Determine the (x, y) coordinate at the center of the cell enclosing the given text.  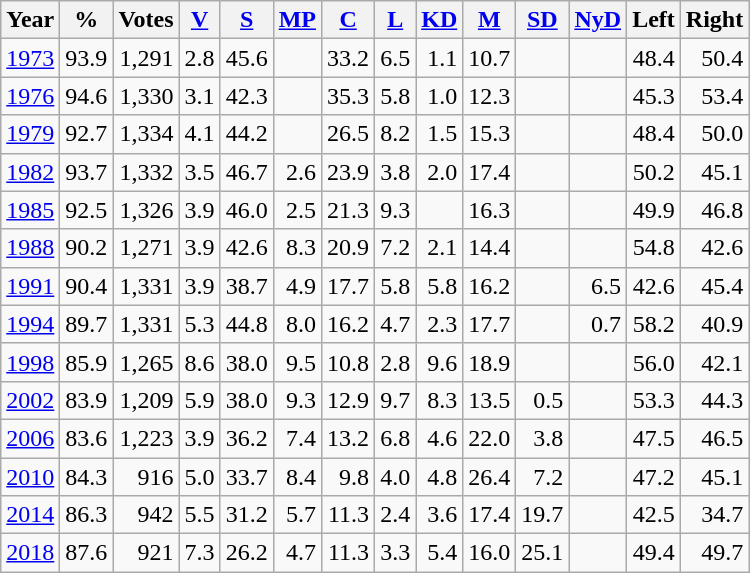
35.3 (348, 96)
49.9 (654, 210)
22.0 (490, 438)
26.5 (348, 134)
40.9 (714, 324)
1.5 (440, 134)
83.6 (86, 438)
1,271 (146, 248)
Left (654, 20)
50.4 (714, 58)
3.6 (440, 515)
4.9 (297, 286)
Year (30, 20)
8.6 (200, 362)
31.2 (246, 515)
21.3 (348, 210)
47.2 (654, 477)
% (86, 20)
M (490, 20)
921 (146, 553)
4.8 (440, 477)
1.1 (440, 58)
5.9 (200, 400)
Votes (146, 20)
MP (297, 20)
42.3 (246, 96)
2014 (30, 515)
1,265 (146, 362)
16.3 (490, 210)
1,334 (146, 134)
5.3 (200, 324)
10.8 (348, 362)
4.1 (200, 134)
5.0 (200, 477)
3.1 (200, 96)
1988 (30, 248)
38.7 (246, 286)
1,223 (146, 438)
942 (146, 515)
1994 (30, 324)
9.8 (348, 477)
14.4 (490, 248)
9.5 (297, 362)
36.2 (246, 438)
1976 (30, 96)
53.4 (714, 96)
33.7 (246, 477)
1979 (30, 134)
86.3 (86, 515)
13.5 (490, 400)
16.0 (490, 553)
34.7 (714, 515)
45.6 (246, 58)
5.7 (297, 515)
2010 (30, 477)
2.3 (440, 324)
49.7 (714, 553)
83.9 (86, 400)
87.6 (86, 553)
916 (146, 477)
V (200, 20)
18.9 (490, 362)
26.4 (490, 477)
42.5 (654, 515)
2018 (30, 553)
46.7 (246, 172)
13.2 (348, 438)
C (348, 20)
SD (542, 20)
8.0 (297, 324)
1,326 (146, 210)
4.6 (440, 438)
1.0 (440, 96)
90.4 (86, 286)
1,332 (146, 172)
46.8 (714, 210)
15.3 (490, 134)
2.0 (440, 172)
3.3 (396, 553)
2.4 (396, 515)
56.0 (654, 362)
20.9 (348, 248)
90.2 (86, 248)
23.9 (348, 172)
1982 (30, 172)
2002 (30, 400)
2.6 (297, 172)
46.0 (246, 210)
44.2 (246, 134)
1991 (30, 286)
Right (714, 20)
44.8 (246, 324)
25.1 (542, 553)
89.7 (86, 324)
50.2 (654, 172)
12.9 (348, 400)
12.3 (490, 96)
2006 (30, 438)
NyD (598, 20)
58.2 (654, 324)
53.3 (654, 400)
S (246, 20)
44.3 (714, 400)
7.4 (297, 438)
2.1 (440, 248)
1973 (30, 58)
93.9 (86, 58)
84.3 (86, 477)
46.5 (714, 438)
92.5 (86, 210)
1,330 (146, 96)
1,209 (146, 400)
47.5 (654, 438)
45.3 (654, 96)
85.9 (86, 362)
33.2 (348, 58)
8.4 (297, 477)
93.7 (86, 172)
1998 (30, 362)
6.8 (396, 438)
9.7 (396, 400)
7.3 (200, 553)
10.7 (490, 58)
2.5 (297, 210)
45.4 (714, 286)
1985 (30, 210)
KD (440, 20)
94.6 (86, 96)
8.2 (396, 134)
42.1 (714, 362)
1,291 (146, 58)
54.8 (654, 248)
4.0 (396, 477)
92.7 (86, 134)
3.5 (200, 172)
5.5 (200, 515)
5.4 (440, 553)
0.7 (598, 324)
0.5 (542, 400)
9.6 (440, 362)
19.7 (542, 515)
50.0 (714, 134)
L (396, 20)
26.2 (246, 553)
49.4 (654, 553)
